Capture the cell that displays the provided text and extract its (x, y) central coordinate. 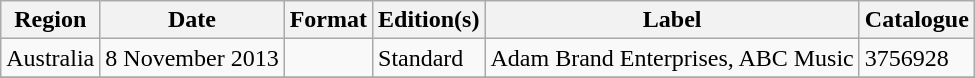
Standard (429, 58)
Catalogue (916, 20)
Adam Brand Enterprises, ABC Music (672, 58)
3756928 (916, 58)
Label (672, 20)
8 November 2013 (192, 58)
Format (328, 20)
Edition(s) (429, 20)
Date (192, 20)
Region (50, 20)
Australia (50, 58)
